Find where the given text appears and provide that cell's center as [x, y] coordinate. 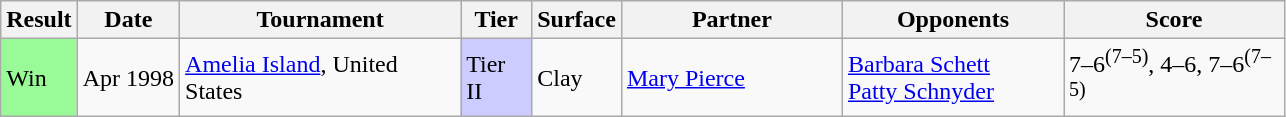
Score [1174, 20]
Surface [577, 20]
Barbara Schett Patty Schnyder [952, 78]
Clay [577, 78]
Opponents [952, 20]
Tier [496, 20]
Date [128, 20]
Amelia Island, United States [320, 78]
Tier II [496, 78]
Tournament [320, 20]
Result [39, 20]
Partner [732, 20]
7–6(7–5), 4–6, 7–6(7–5) [1174, 78]
Apr 1998 [128, 78]
Mary Pierce [732, 78]
Win [39, 78]
